Pinpoint the cell where the given text exists, returning its (x, y) midpoint coordinate. 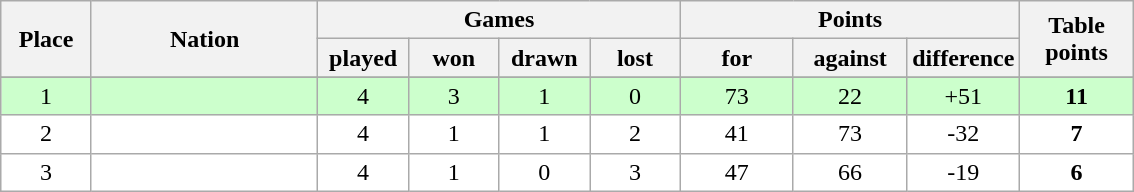
66 (850, 172)
for (736, 58)
22 (850, 96)
-32 (964, 134)
Place (46, 39)
won (454, 58)
played (364, 58)
Games (499, 20)
lost (636, 58)
drawn (544, 58)
Points (850, 20)
6 (1076, 172)
against (850, 58)
11 (1076, 96)
47 (736, 172)
-19 (964, 172)
difference (964, 58)
41 (736, 134)
7 (1076, 134)
Tablepoints (1076, 39)
+51 (964, 96)
Nation (204, 39)
